Pinpoint the cell where the given text exists, returning its [X, Y] midpoint coordinate. 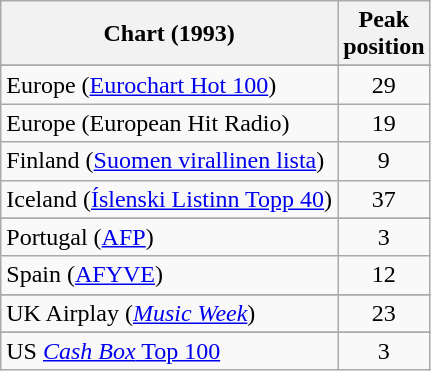
Europe (Eurochart Hot 100) [170, 85]
US Cash Box Top 100 [170, 351]
UK Airplay (Music Week) [170, 313]
12 [384, 275]
Spain (AFYVE) [170, 275]
Finland (Suomen virallinen lista) [170, 161]
Europe (European Hit Radio) [170, 123]
37 [384, 199]
Peakposition [384, 34]
Portugal (AFP) [170, 237]
Iceland (Íslenski Listinn Topp 40) [170, 199]
19 [384, 123]
29 [384, 85]
23 [384, 313]
9 [384, 161]
Chart (1993) [170, 34]
